Locate the cell with the specified text and output its [X, Y] center coordinate. 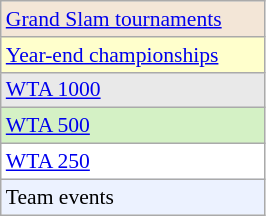
WTA 250 [133, 162]
Team events [133, 197]
Grand Slam tournaments [133, 19]
Year-end championships [133, 55]
WTA 500 [133, 126]
WTA 1000 [133, 90]
